Provide the (x, y) coordinate of the cell's center where the given text is located.  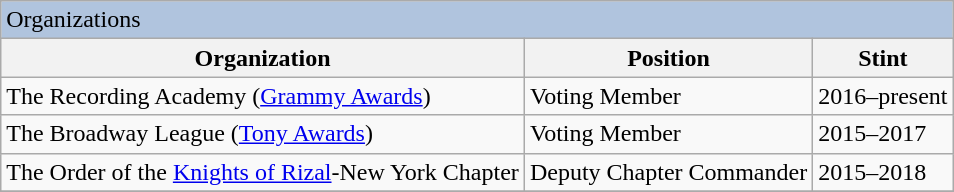
Organizations (477, 20)
2016–present (883, 96)
Position (668, 58)
2015–2018 (883, 172)
Stint (883, 58)
The Recording Academy (Grammy Awards) (263, 96)
Deputy Chapter Commander (668, 172)
2015–2017 (883, 134)
The Order of the Knights of Rizal-New York Chapter (263, 172)
The Broadway League (Tony Awards) (263, 134)
Organization (263, 58)
